Capture the cell that displays the provided text and extract its (x, y) central coordinate. 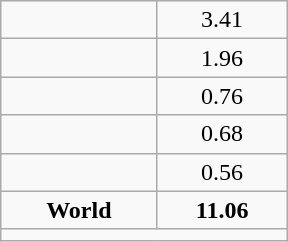
3.41 (222, 20)
1.96 (222, 58)
0.76 (222, 96)
11.06 (222, 210)
0.56 (222, 172)
0.68 (222, 134)
World (79, 210)
